Locate the cell with the specified text and output its (x, y) center coordinate. 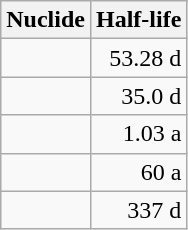
35.0 d (138, 96)
60 a (138, 172)
337 d (138, 210)
Nuclide (46, 20)
1.03 a (138, 134)
53.28 d (138, 58)
Half-life (138, 20)
